Capture the cell that displays the provided text and extract its [x, y] central coordinate. 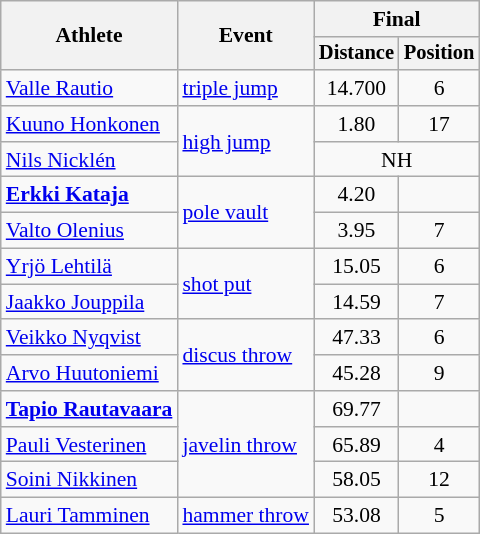
Nils Nicklén [90, 160]
17 [439, 124]
65.89 [356, 445]
Tapio Rautavaara [90, 409]
45.28 [356, 373]
Valto Olenius [90, 231]
58.05 [356, 480]
15.05 [356, 267]
discus throw [246, 356]
Erkki Kataja [90, 195]
Athlete [90, 36]
Soini Nikkinen [90, 480]
Valle Rautio [90, 88]
Arvo Huutoniemi [90, 373]
12 [439, 480]
Pauli Vesterinen [90, 445]
Position [439, 54]
hammer throw [246, 516]
javelin throw [246, 444]
Distance [356, 54]
4 [439, 445]
Kuuno Honkonen [90, 124]
47.33 [356, 338]
shot put [246, 284]
high jump [246, 142]
Event [246, 36]
Yrjö Lehtilä [90, 267]
3.95 [356, 231]
4.20 [356, 195]
69.77 [356, 409]
Final [396, 19]
Lauri Tamminen [90, 516]
1.80 [356, 124]
pole vault [246, 212]
53.08 [356, 516]
14.700 [356, 88]
triple jump [246, 88]
Jaakko Jouppila [90, 302]
9 [439, 373]
Veikko Nyqvist [90, 338]
NH [396, 160]
14.59 [356, 302]
5 [439, 516]
